Output the (x, y) coordinate of the center of the cell containing the given text.  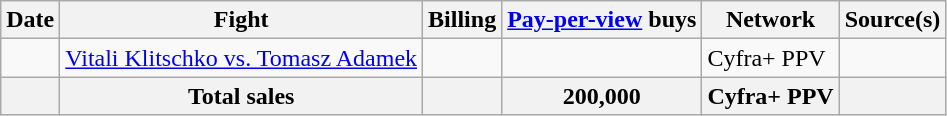
Network (770, 20)
Vitali Klitschko vs. Tomasz Adamek (242, 58)
Total sales (242, 96)
Fight (242, 20)
Source(s) (892, 20)
200,000 (602, 96)
Date (30, 20)
Pay-per-view buys (602, 20)
Billing (462, 20)
